Scan for the cell matching the given text and deliver its (x, y) coordinate at center. 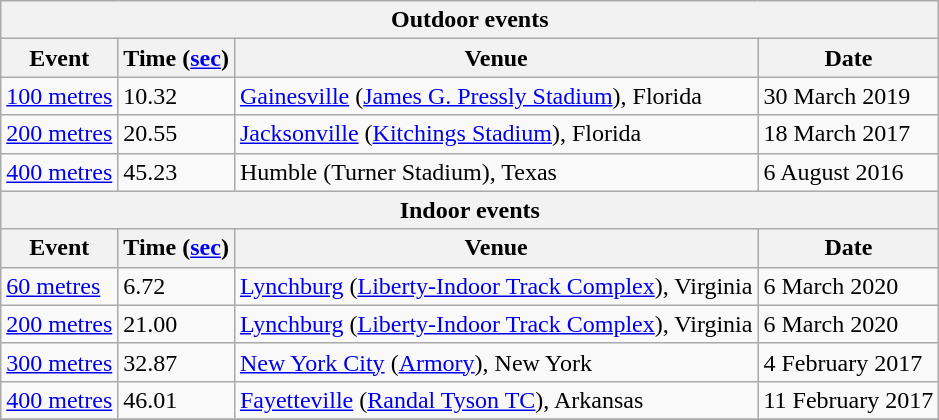
Fayetteville (Randal Tyson TC), Arkansas (496, 400)
60 metres (60, 286)
4 February 2017 (848, 362)
300 metres (60, 362)
Indoor events (470, 210)
Humble (Turner Stadium), Texas (496, 172)
21.00 (176, 324)
Gainesville (James G. Pressly Stadium), Florida (496, 96)
32.87 (176, 362)
11 February 2017 (848, 400)
30 March 2019 (848, 96)
46.01 (176, 400)
New York City (Armory), New York (496, 362)
6.72 (176, 286)
45.23 (176, 172)
100 metres (60, 96)
Outdoor events (470, 20)
20.55 (176, 134)
Jacksonville (Kitchings Stadium), Florida (496, 134)
6 August 2016 (848, 172)
10.32 (176, 96)
18 March 2017 (848, 134)
